Extract the (X, Y) coordinate from the center of the cell holding the provided text.  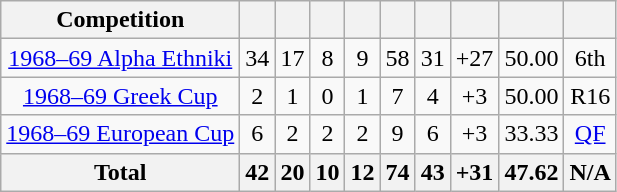
31 (432, 58)
33.33 (532, 134)
1968–69 Greek Cup (120, 96)
12 (362, 172)
17 (292, 58)
43 (432, 172)
58 (398, 58)
47.62 (532, 172)
Total (120, 172)
6th (590, 58)
7 (398, 96)
R16 (590, 96)
+27 (474, 58)
Competition (120, 20)
10 (328, 172)
20 (292, 172)
1968–69 Alpha Ethniki (120, 58)
4 (432, 96)
8 (328, 58)
42 (258, 172)
74 (398, 172)
QF (590, 134)
+31 (474, 172)
34 (258, 58)
0 (328, 96)
1968–69 European Cup (120, 134)
N/A (590, 172)
